Pinpoint the cell where the given text exists, returning its (X, Y) midpoint coordinate. 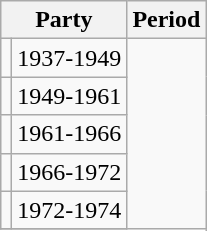
Party (64, 20)
1949-1961 (70, 96)
1961-1966 (70, 134)
Period (166, 20)
1972-1974 (70, 210)
1966-1972 (70, 172)
1937-1949 (70, 58)
